Output the (X, Y) coordinate of the center of the cell containing the given text.  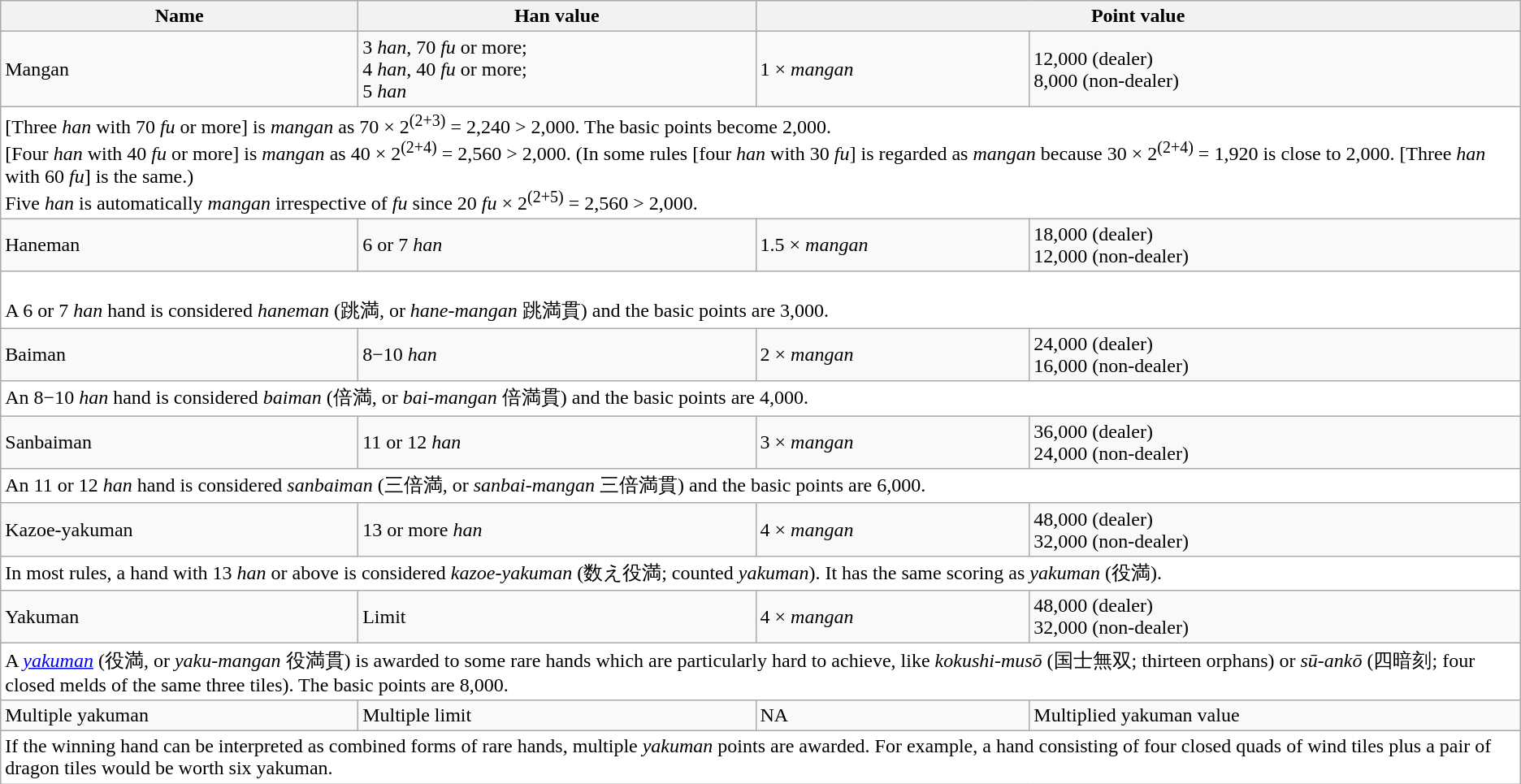
Kazoe-yakuman (180, 530)
Mangan (180, 69)
An 8−10 han hand is considered baiman (倍満, or bai-mangan 倍満貫) and the basic points are 4,000. (760, 398)
13 or more han (557, 530)
Name (180, 16)
In most rules, a hand with 13 han or above is considered kazoe-yakuman (数え役満; counted yakuman). It has the same scoring as yakuman (役満). (760, 574)
Yakuman (180, 617)
11 or 12 han (557, 442)
Multiplied yakuman value (1275, 716)
12,000 (dealer)8,000 (non-dealer) (1275, 69)
Baiman (180, 354)
An 11 or 12 han hand is considered sanbaiman (三倍満, or sanbai-mangan 三倍満貫) and the basic points are 6,000. (760, 486)
2 × mangan (892, 354)
Multiple yakuman (180, 716)
3 × mangan (892, 442)
NA (892, 716)
1 × mangan (892, 69)
Han value (557, 16)
24,000 (dealer)16,000 (non-dealer) (1275, 354)
Multiple limit (557, 716)
A 6 or 7 han hand is considered haneman (跳満, or hane-mangan 跳満貫) and the basic points are 3,000. (760, 300)
18,000 (dealer)12,000 (non-dealer) (1275, 245)
Limit (557, 617)
36,000 (dealer)24,000 (non-dealer) (1275, 442)
6 or 7 han (557, 245)
1.5 × mangan (892, 245)
8−10 han (557, 354)
Haneman (180, 245)
Sanbaiman (180, 442)
3 han, 70 fu or more; 4 han, 40 fu or more; 5 han (557, 69)
Point value (1137, 16)
